Provide the [X, Y] coordinate of the cell's center where the given text is located.  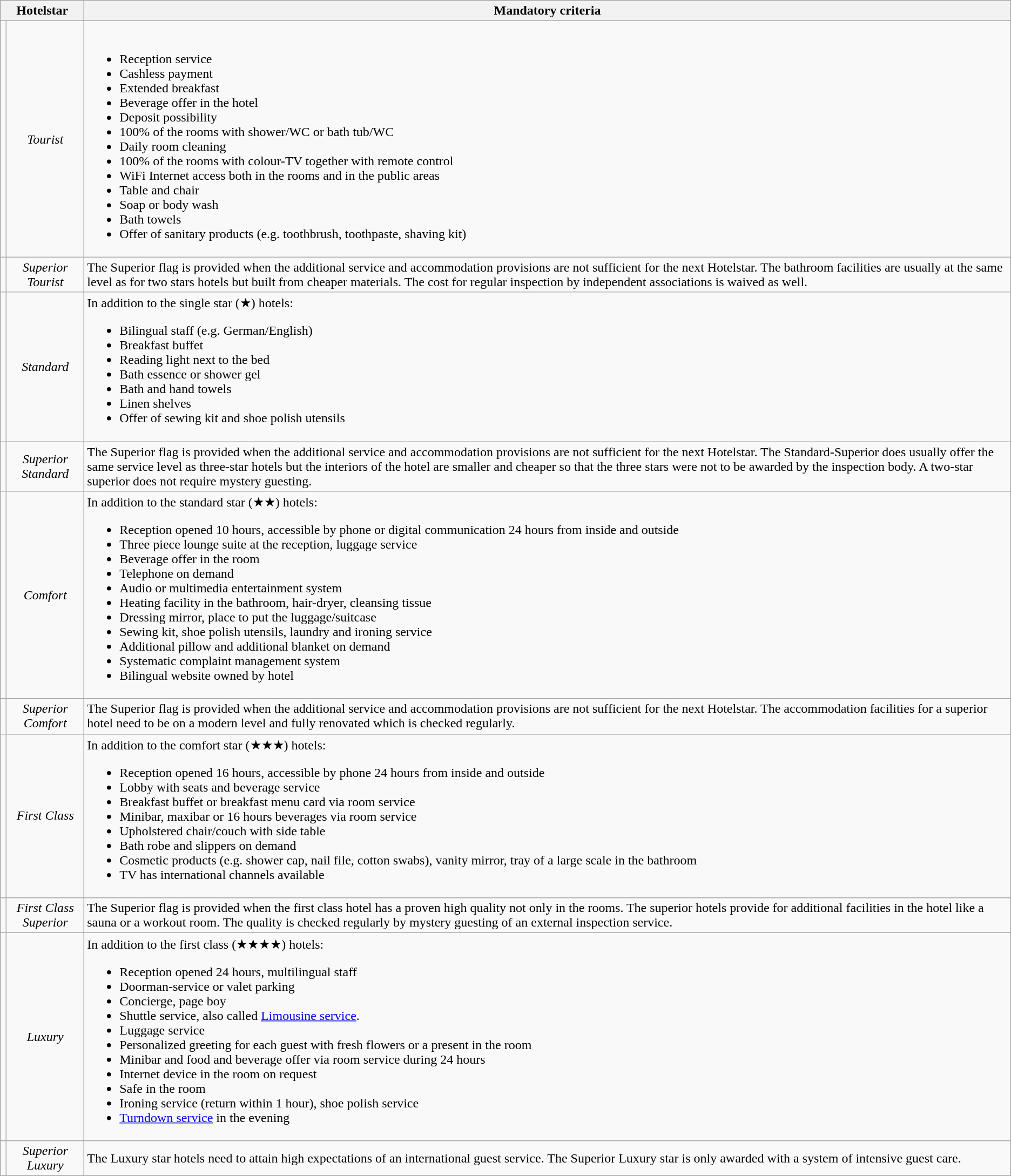
Superior Luxury [45, 1158]
Tourist [45, 139]
Standard [45, 367]
Mandatory criteria [548, 11]
Superior Comfort [45, 716]
Superior Standard [45, 467]
Comfort [45, 595]
First Class [45, 816]
First Class Superior [45, 916]
Luxury [45, 1037]
Superior Tourist [45, 274]
Hotelstar [42, 11]
